Capture the cell that displays the provided text and extract its [X, Y] central coordinate. 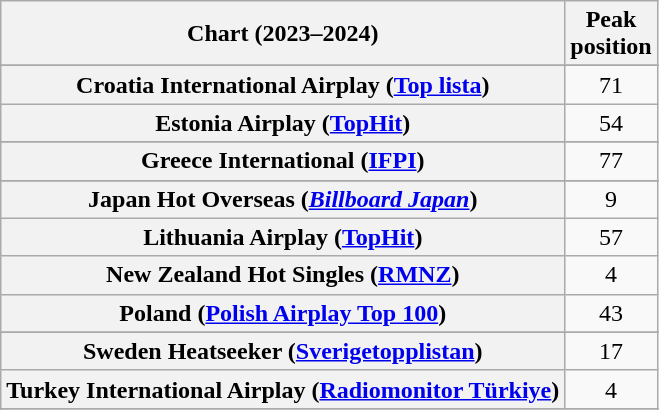
Poland (Polish Airplay Top 100) [283, 313]
Lithuania Airplay (TopHit) [283, 237]
54 [611, 123]
77 [611, 161]
Chart (2023–2024) [283, 34]
43 [611, 313]
Peakposition [611, 34]
57 [611, 237]
9 [611, 199]
17 [611, 351]
New Zealand Hot Singles (RMNZ) [283, 275]
Sweden Heatseeker (Sverigetopplistan) [283, 351]
71 [611, 85]
Croatia International Airplay (Top lista) [283, 85]
Turkey International Airplay (Radiomonitor Türkiye) [283, 389]
Greece International (IFPI) [283, 161]
Estonia Airplay (TopHit) [283, 123]
Japan Hot Overseas (Billboard Japan) [283, 199]
